Locate the cell with the specified text and output its [X, Y] center coordinate. 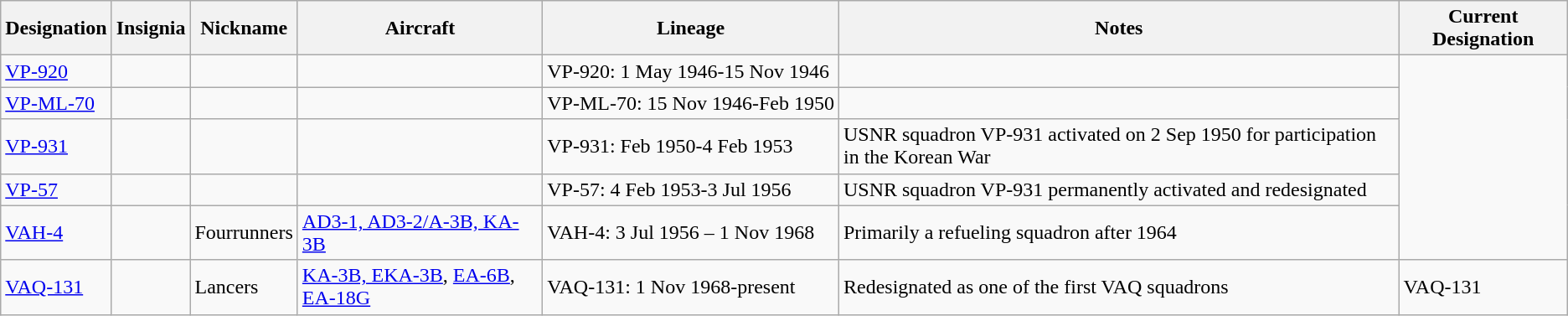
USNR squadron VP-931 activated on 2 Sep 1950 for participation in the Korean War [1119, 146]
VP-931: Feb 1950-4 Feb 1953 [691, 146]
VP-ML-70 [56, 103]
Fourrunners [244, 233]
VP-57: 4 Feb 1953-3 Jul 1956 [691, 189]
Redesignated as one of the first VAQ squadrons [1119, 287]
VP-ML-70: 15 Nov 1946-Feb 1950 [691, 103]
Current Designation [1483, 28]
Notes [1119, 28]
VP-931 [56, 146]
VP-57 [56, 189]
Nickname [244, 28]
VAH-4 [56, 233]
USNR squadron VP-931 permanently activated and redesignated [1119, 189]
Insignia [151, 28]
AD3-1, AD3-2/A-3B, KA-3B [420, 233]
VAQ-131: 1 Nov 1968-present [691, 287]
Lancers [244, 287]
Designation [56, 28]
KA-3B, EKA-3B, EA-6B, EA-18G [420, 287]
Lineage [691, 28]
VP-920 [56, 71]
Aircraft [420, 28]
VP-920: 1 May 1946-15 Nov 1946 [691, 71]
Primarily a refueling squadron after 1964 [1119, 233]
VAH-4: 3 Jul 1956 – 1 Nov 1968 [691, 233]
